Find where the given text appears and provide that cell's center as [x, y] coordinate. 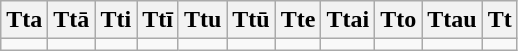
Tt [500, 20]
Tto [398, 20]
Ttā [72, 20]
Ttu [202, 20]
Tte [298, 20]
Ttī [158, 20]
Ttū [251, 20]
Tti [116, 20]
Ttai [348, 20]
Tta [24, 20]
Ttau [452, 20]
